Capture the cell that displays the provided text and extract its (x, y) central coordinate. 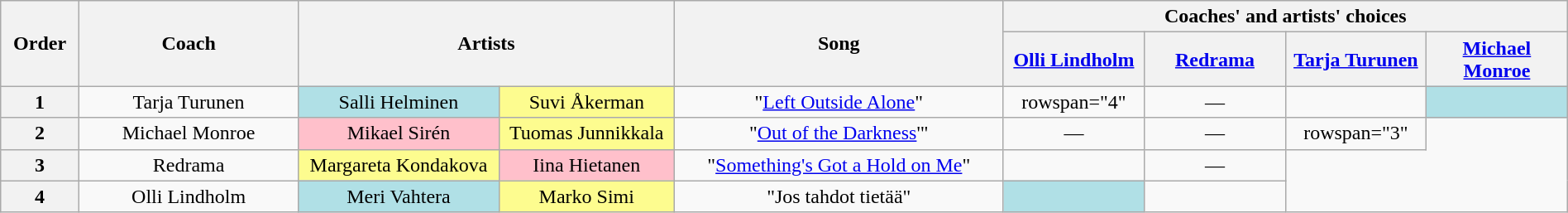
Order (40, 43)
Coach (189, 43)
Coaches' and artists' choices (1285, 17)
rowspan="4" (1073, 102)
"Something's Got a Hold on Me" (839, 165)
Suvi Åkerman (586, 102)
Marko Simi (586, 196)
rowspan="3" (1355, 133)
Salli Helminen (399, 102)
1 (40, 102)
"Out of the Darkness'" (839, 133)
Artists (486, 43)
Song (839, 43)
Tuomas Junnikkala (586, 133)
Iina Hietanen (586, 165)
Margareta Kondakova (399, 165)
"Left Outside Alone" (839, 102)
2 (40, 133)
4 (40, 196)
3 (40, 165)
Mikael Sirén (399, 133)
Meri Vahtera (399, 196)
"Jos tahdot tietää" (839, 196)
